Scan for the cell matching the given text and deliver its (x, y) coordinate at center. 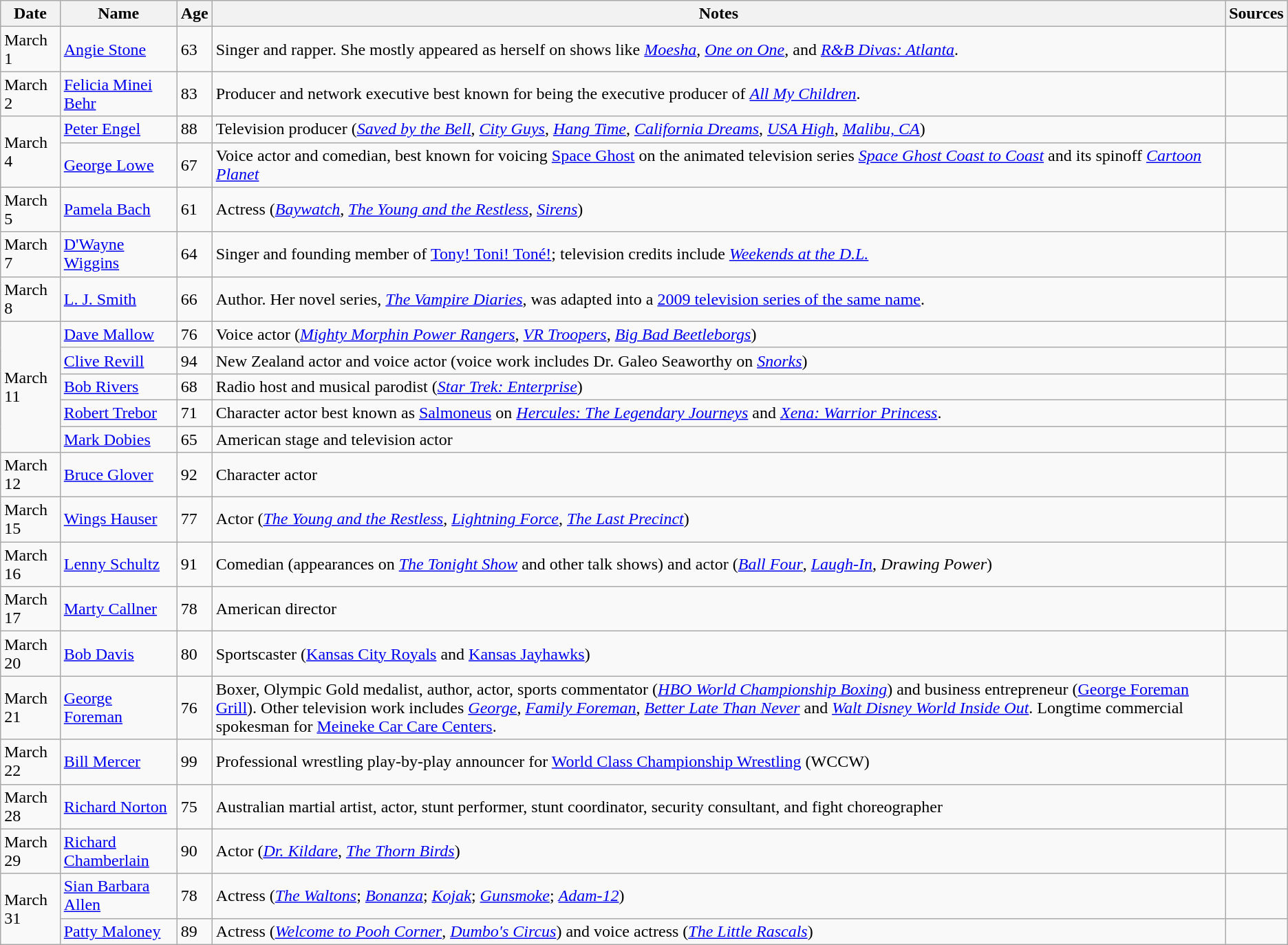
American director (718, 609)
Producer and network executive best known for being the executive producer of All My Children. (718, 94)
Felicia Minei Behr (118, 94)
71 (194, 413)
68 (194, 387)
Professional wrestling play-by-play announcer for World Class Championship Wrestling (WCCW) (718, 762)
March 12 (30, 475)
March 16 (30, 564)
Angie Stone (118, 50)
D'Wayne Wiggins (118, 254)
99 (194, 762)
March 22 (30, 762)
61 (194, 209)
March 5 (30, 209)
March 1 (30, 50)
Sian Barbara Allen (118, 895)
American stage and television actor (718, 439)
Bruce Glover (118, 475)
Character actor best known as Salmoneus on Hercules: The Legendary Journeys and Xena: Warrior Princess. (718, 413)
77 (194, 520)
Lenny Schultz (118, 564)
George Lowe (118, 165)
Clive Revill (118, 360)
91 (194, 564)
Robert Trebor (118, 413)
94 (194, 360)
92 (194, 475)
63 (194, 50)
Notes (718, 14)
Sources (1256, 14)
March 15 (30, 520)
New Zealand actor and voice actor (voice work includes Dr. Galeo Seaworthy on Snorks) (718, 360)
March 21 (30, 708)
Marty Callner (118, 609)
Dave Mallow (118, 334)
Date (30, 14)
64 (194, 254)
March 17 (30, 609)
Comedian (appearances on The Tonight Show and other talk shows) and actor (Ball Four, Laugh-In, Drawing Power) (718, 564)
Wings Hauser (118, 520)
Actress (Baywatch, The Young and the Restless, Sirens) (718, 209)
Author. Her novel series, The Vampire Diaries, was adapted into a 2009 television series of the same name. (718, 298)
Television producer (Saved by the Bell, City Guys, Hang Time, California Dreams, USA High, Malibu, CA) (718, 129)
Bill Mercer (118, 762)
88 (194, 129)
65 (194, 439)
Actor (The Young and the Restless, Lightning Force, The Last Precinct) (718, 520)
Singer and rapper. She mostly appeared as herself on shows like Moesha, One on One, and R&B Divas: Atlanta. (718, 50)
67 (194, 165)
Actress (Welcome to Pooh Corner, Dumbo's Circus) and voice actress (The Little Rascals) (718, 931)
Actress (The Waltons; Bonanza; Kojak; Gunsmoke; Adam-12) (718, 895)
Name (118, 14)
Voice actor (Mighty Morphin Power Rangers, VR Troopers, Big Bad Beetleborgs) (718, 334)
66 (194, 298)
Age (194, 14)
Actor (Dr. Kildare, The Thorn Birds) (718, 851)
75 (194, 806)
March 4 (30, 151)
March 11 (30, 387)
Character actor (718, 475)
Bob Davis (118, 653)
L. J. Smith (118, 298)
Richard Chamberlain (118, 851)
Sportscaster (Kansas City Royals and Kansas Jayhawks) (718, 653)
March 8 (30, 298)
Australian martial artist, actor, stunt performer, stunt coordinator, security consultant, and fight choreographer (718, 806)
Richard Norton (118, 806)
80 (194, 653)
83 (194, 94)
Mark Dobies (118, 439)
89 (194, 931)
Radio host and musical parodist (Star Trek: Enterprise) (718, 387)
George Foreman (118, 708)
March 28 (30, 806)
Peter Engel (118, 129)
90 (194, 851)
March 20 (30, 653)
Singer and founding member of Tony! Toni! Toné!; television credits include Weekends at the D.L. (718, 254)
March 2 (30, 94)
March 31 (30, 909)
Bob Rivers (118, 387)
March 7 (30, 254)
Pamela Bach (118, 209)
Patty Maloney (118, 931)
March 29 (30, 851)
